Determine the (x, y) coordinate at the center of the cell enclosing the given text.  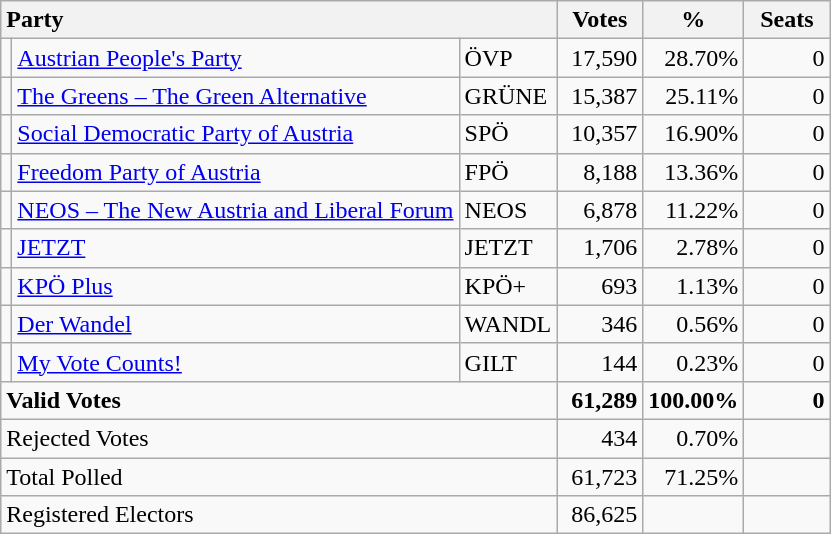
1.13% (694, 286)
WANDL (508, 324)
144 (600, 362)
2.78% (694, 248)
My Vote Counts! (236, 362)
KPÖ Plus (236, 286)
10,357 (600, 134)
ÖVP (508, 58)
86,625 (600, 515)
6,878 (600, 210)
15,387 (600, 96)
Austrian People's Party (236, 58)
1,706 (600, 248)
NEOS (508, 210)
KPÖ+ (508, 286)
8,188 (600, 172)
Der Wandel (236, 324)
FPÖ (508, 172)
Registered Electors (279, 515)
434 (600, 438)
% (694, 20)
693 (600, 286)
The Greens – The Green Alternative (236, 96)
Total Polled (279, 477)
13.36% (694, 172)
Party (279, 20)
61,289 (600, 400)
Votes (600, 20)
71.25% (694, 477)
100.00% (694, 400)
SPÖ (508, 134)
Valid Votes (279, 400)
GRÜNE (508, 96)
16.90% (694, 134)
346 (600, 324)
28.70% (694, 58)
Freedom Party of Austria (236, 172)
11.22% (694, 210)
Rejected Votes (279, 438)
17,590 (600, 58)
NEOS – The New Austria and Liberal Forum (236, 210)
25.11% (694, 96)
Seats (787, 20)
61,723 (600, 477)
0.70% (694, 438)
0.23% (694, 362)
0.56% (694, 324)
Social Democratic Party of Austria (236, 134)
GILT (508, 362)
